Determine the [X, Y] coordinate at the center of the cell enclosing the given text.  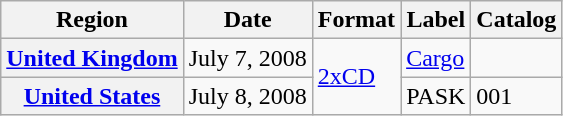
Cargo [436, 58]
PASK [436, 96]
Label [436, 20]
Region [92, 20]
Catalog [516, 20]
July 8, 2008 [248, 96]
United States [92, 96]
United Kingdom [92, 58]
2xCD [356, 77]
001 [516, 96]
Format [356, 20]
Date [248, 20]
July 7, 2008 [248, 58]
